Locate the cell with the specified text and output its [x, y] center coordinate. 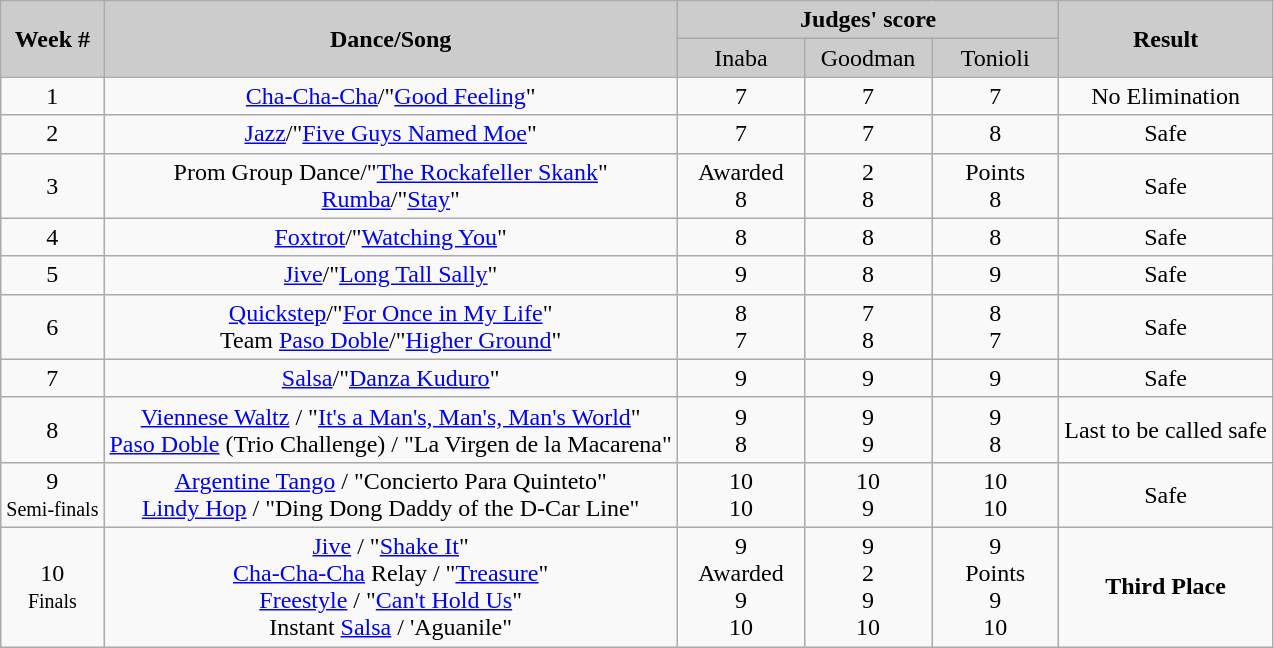
6 [52, 326]
Result [1166, 39]
10Finals [52, 586]
Cha-Cha-Cha/"Good Feeling" [390, 96]
Judges' score [868, 20]
Argentine Tango / "Concierto Para Quinteto" Lindy Hop / "Ding Dong Daddy of the D-Car Line" [390, 494]
Week # [52, 39]
Awarded8 [740, 186]
4 [52, 237]
Third Place [1166, 586]
Jazz/"Five Guys Named Moe" [390, 134]
5 [52, 275]
9Semi-finals [52, 494]
Viennese Waltz / "It's a Man's, Man's, Man's World" Paso Doble (Trio Challenge) / "La Virgen de la Macarena" [390, 430]
9Awarded910 [740, 586]
Jive / "Shake It"Cha-Cha-Cha Relay / "Treasure" Freestyle / "Can't Hold Us" Instant Salsa / 'Aguanile" [390, 586]
No Elimination [1166, 96]
92910 [868, 586]
Points8 [996, 186]
1 [52, 96]
28 [868, 186]
Foxtrot/"Watching You" [390, 237]
Prom Group Dance/"The Rockafeller Skank"Rumba/"Stay" [390, 186]
Tonioli [996, 58]
10 9 [868, 494]
Salsa/"Danza Kuduro" [390, 378]
2 [52, 134]
78 [868, 326]
Last to be called safe [1166, 430]
Jive/"Long Tall Sally" [390, 275]
3 [52, 186]
Quickstep/"For Once in My Life"Team Paso Doble/"Higher Ground" [390, 326]
9Points910 [996, 586]
Inaba [740, 58]
9 9 [868, 430]
Dance/Song [390, 39]
Goodman [868, 58]
